Determine the [x, y] coordinate at the center of the cell enclosing the given text.  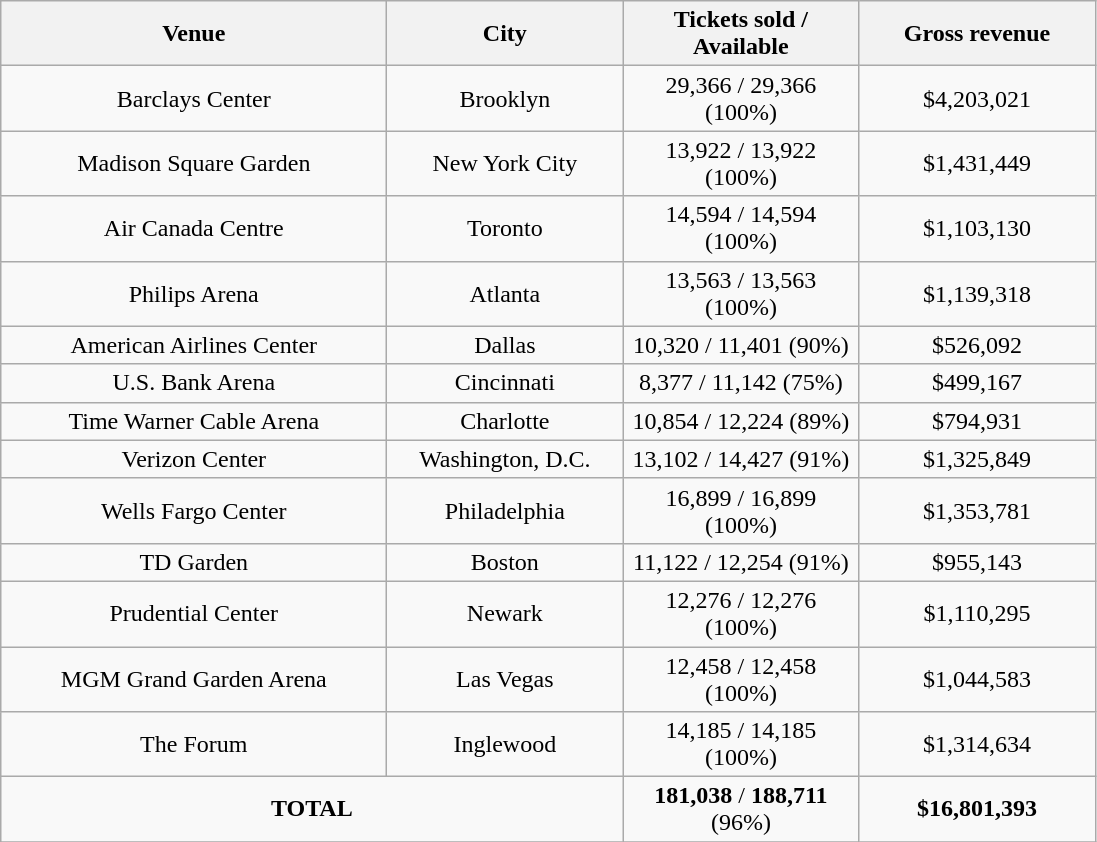
Washington, D.C. [505, 459]
Atlanta [505, 294]
Philadelphia [505, 510]
8,377 / 11,142 (75%) [741, 383]
$1,103,130 [977, 228]
$499,167 [977, 383]
Time Warner Cable Arena [194, 421]
Madison Square Garden [194, 164]
Cincinnati [505, 383]
MGM Grand Garden Arena [194, 678]
13,922 / 13,922 (100%) [741, 164]
13,563 / 13,563 (100%) [741, 294]
Las Vegas [505, 678]
Charlotte [505, 421]
Philips Arena [194, 294]
Venue [194, 34]
$1,110,295 [977, 614]
City [505, 34]
Air Canada Centre [194, 228]
$1,325,849 [977, 459]
$1,139,318 [977, 294]
Gross revenue [977, 34]
$1,353,781 [977, 510]
$1,431,449 [977, 164]
American Airlines Center [194, 345]
$16,801,393 [977, 810]
12,276 / 12,276 (100%) [741, 614]
The Forum [194, 744]
Barclays Center [194, 98]
Wells Fargo Center [194, 510]
14,594 / 14,594 (100%) [741, 228]
Verizon Center [194, 459]
Newark [505, 614]
16,899 / 16,899 (100%) [741, 510]
Prudential Center [194, 614]
Tickets sold / Available [741, 34]
$794,931 [977, 421]
10,854 / 12,224 (89%) [741, 421]
13,102 / 14,427 (91%) [741, 459]
$4,203,021 [977, 98]
New York City [505, 164]
29,366 / 29,366 (100%) [741, 98]
$955,143 [977, 562]
Inglewood [505, 744]
Dallas [505, 345]
$1,314,634 [977, 744]
$526,092 [977, 345]
12,458 / 12,458 (100%) [741, 678]
181,038 / 188,711 (96%) [741, 810]
TD Garden [194, 562]
Toronto [505, 228]
14,185 / 14,185 (100%) [741, 744]
U.S. Bank Arena [194, 383]
$1,044,583 [977, 678]
Brooklyn [505, 98]
10,320 / 11,401 (90%) [741, 345]
11,122 / 12,254 (91%) [741, 562]
Boston [505, 562]
TOTAL [312, 810]
